Search for the cell housing the specified text and yield its (x, y) center coordinate. 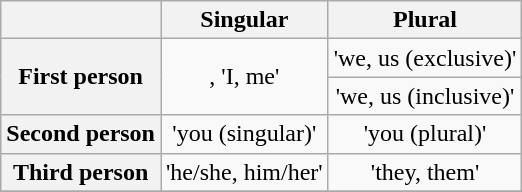
Singular (244, 20)
'you (plural)' (425, 134)
'they, them' (425, 172)
'we, us (inclusive)' (425, 96)
, 'I, me' (244, 77)
Third person (81, 172)
'we, us (exclusive)' (425, 58)
First person (81, 77)
'you (singular)' (244, 134)
'he/she, him/her' (244, 172)
Plural (425, 20)
Second person (81, 134)
